Provide the (X, Y) coordinate of the cell's center where the given text is located.  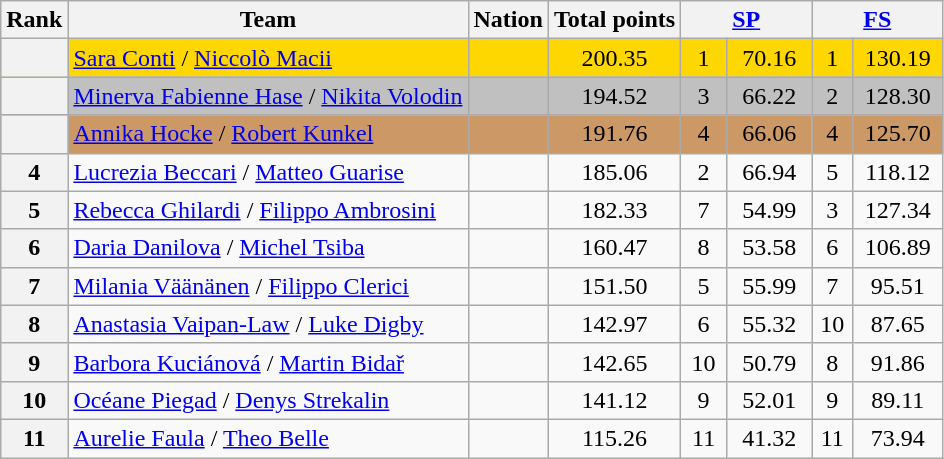
Sara Conti / Niccolò Macii (268, 58)
Minerva Fabienne Hase / Nikita Volodin (268, 96)
Lucrezia Beccari / Matteo Guarise (268, 172)
SP (746, 20)
91.86 (898, 362)
FS (878, 20)
Team (268, 20)
127.34 (898, 210)
70.16 (770, 58)
Océane Piegad / Denys Strekalin (268, 400)
115.26 (614, 438)
41.32 (770, 438)
53.58 (770, 248)
Rebecca Ghilardi / Filippo Ambrosini (268, 210)
125.70 (898, 134)
141.12 (614, 400)
66.94 (770, 172)
106.89 (898, 248)
89.11 (898, 400)
200.35 (614, 58)
Barbora Kuciánová / Martin Bidař (268, 362)
194.52 (614, 96)
160.47 (614, 248)
50.79 (770, 362)
Anastasia Vaipan-Law / Luke Digby (268, 324)
95.51 (898, 286)
191.76 (614, 134)
52.01 (770, 400)
Nation (508, 20)
182.33 (614, 210)
55.99 (770, 286)
54.99 (770, 210)
73.94 (898, 438)
118.12 (898, 172)
185.06 (614, 172)
142.97 (614, 324)
128.30 (898, 96)
66.06 (770, 134)
Aurelie Faula / Theo Belle (268, 438)
Daria Danilova / Michel Tsiba (268, 248)
55.32 (770, 324)
130.19 (898, 58)
87.65 (898, 324)
Rank (34, 20)
66.22 (770, 96)
Milania Väänänen / Filippo Clerici (268, 286)
142.65 (614, 362)
Annika Hocke / Robert Kunkel (268, 134)
151.50 (614, 286)
Total points (614, 20)
